Search for the cell housing the specified text and yield its [X, Y] center coordinate. 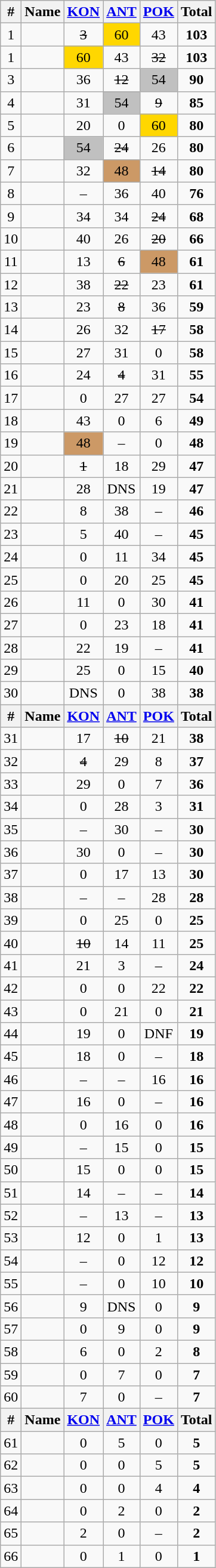
50 [11, 1170]
85 [196, 103]
57 [11, 1329]
53 [11, 1238]
35 [11, 829]
64 [11, 1511]
62 [11, 1465]
52 [11, 1215]
42 [11, 988]
DNF [159, 1034]
33 [11, 784]
39 [11, 920]
51 [11, 1193]
63 [11, 1488]
76 [196, 193]
90 [196, 80]
44 [11, 1034]
56 [11, 1306]
68 [196, 216]
65 [11, 1533]
